Find where the given text appears and provide that cell's center as [X, Y] coordinate. 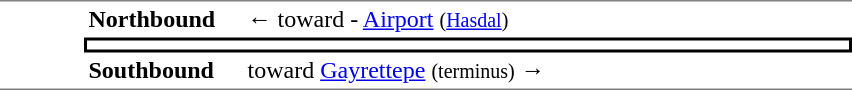
Southbound [164, 71]
← toward - Airport (Hasdal) [548, 19]
Northbound [164, 19]
toward Gayrettepe (terminus) → [548, 71]
